Determine the [x, y] coordinate at the center of the cell enclosing the given text.  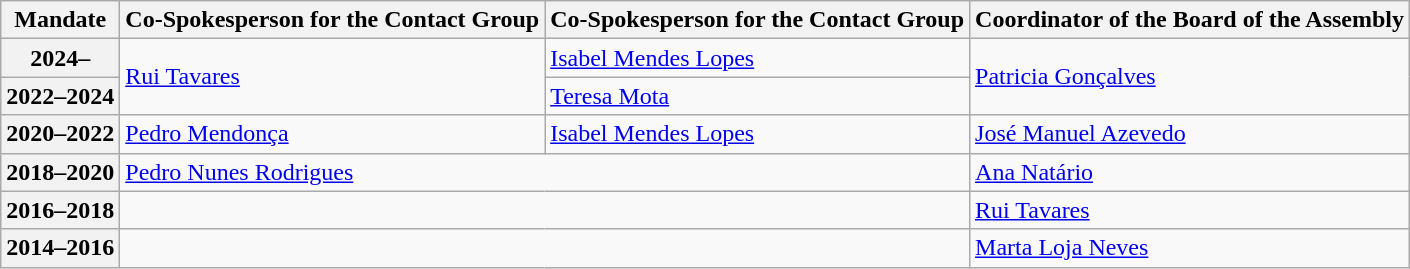
Coordinator of the Board of the Assembly [1190, 20]
Pedro Mendonça [332, 134]
2020–2022 [60, 134]
Pedro Nunes Rodrigues [545, 172]
Patricia Gonçalves [1190, 77]
Mandate [60, 20]
2014–2016 [60, 248]
Marta Loja Neves [1190, 248]
2022–2024 [60, 96]
Teresa Mota [758, 96]
José Manuel Azevedo [1190, 134]
2018–2020 [60, 172]
2016–2018 [60, 210]
2024– [60, 58]
Ana Natário [1190, 172]
